Locate the cell with the specified text and output its [x, y] center coordinate. 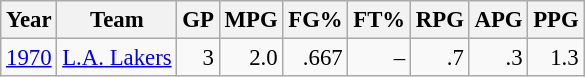
1970 [29, 58]
– [380, 58]
APG [498, 20]
.7 [440, 58]
3 [198, 58]
Year [29, 20]
.3 [498, 58]
.667 [316, 58]
PPG [556, 20]
Team [117, 20]
1.3 [556, 58]
MPG [251, 20]
2.0 [251, 58]
GP [198, 20]
FT% [380, 20]
RPG [440, 20]
L.A. Lakers [117, 58]
FG% [316, 20]
